Extract the (X, Y) coordinate from the center of the cell holding the provided text.  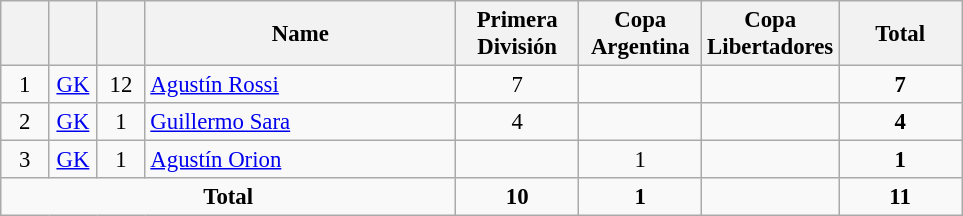
Primera División (518, 34)
Agustín Orion (300, 160)
Agustín Rossi (300, 85)
12 (121, 85)
10 (518, 197)
2 (25, 122)
Copa Argentina (640, 34)
Guillermo Sara (300, 122)
Name (300, 34)
Copa Libertadores (770, 34)
3 (25, 160)
11 (900, 197)
